Return [x, y] of the center of cell containing provided text 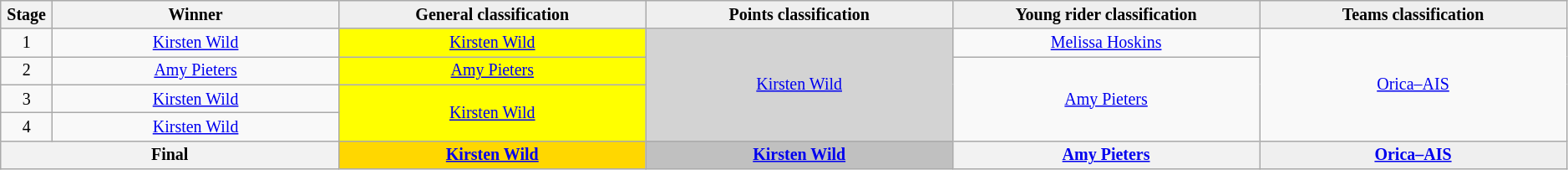
Teams classification [1413, 15]
Young rider classification [1106, 15]
Winner [195, 15]
Points classification [799, 15]
1 [27, 44]
Melissa Hoskins [1106, 44]
General classification [493, 15]
2 [27, 70]
Final [170, 154]
Stage [27, 15]
3 [27, 99]
4 [27, 127]
